Find where the given text appears and provide that cell's center as [x, y] coordinate. 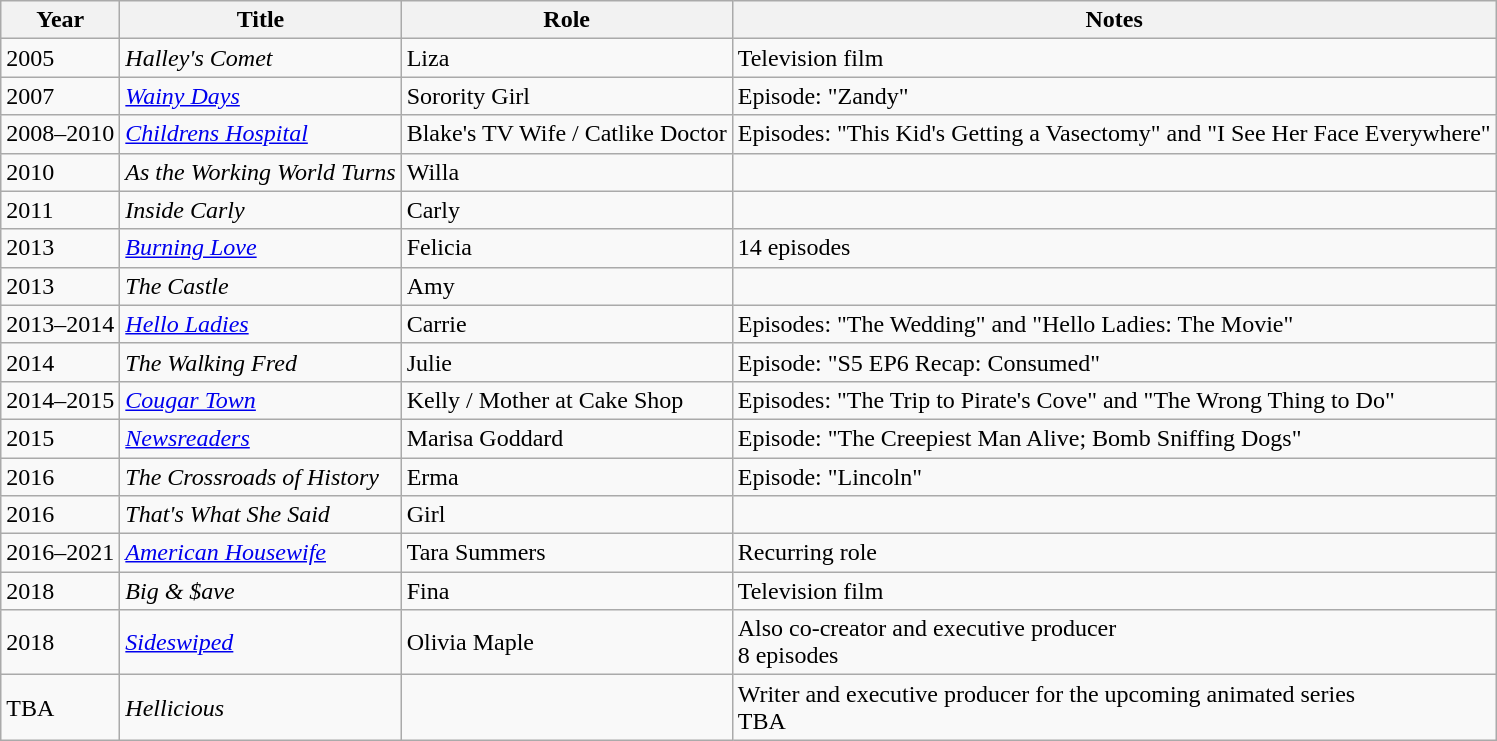
Burning Love [260, 248]
Felicia [566, 248]
2014 [60, 362]
2005 [60, 58]
Liza [566, 58]
Episode: "Zandy" [1114, 96]
Olivia Maple [566, 642]
2008–2010 [60, 134]
Cougar Town [260, 400]
The Castle [260, 286]
2016–2021 [60, 553]
2007 [60, 96]
As the Working World Turns [260, 172]
Recurring role [1114, 553]
2014–2015 [60, 400]
Writer and executive producer for the upcoming animated seriesTBA [1114, 708]
Hellicious [260, 708]
Carly [566, 210]
Episode: "Lincoln" [1114, 477]
Childrens Hospital [260, 134]
Amy [566, 286]
Sideswiped [260, 642]
Erma [566, 477]
Tara Summers [566, 553]
American Housewife [260, 553]
Girl [566, 515]
Marisa Goddard [566, 438]
TBA [60, 708]
Willa [566, 172]
Episodes: "The Trip to Pirate's Cove" and "The Wrong Thing to Do" [1114, 400]
2013–2014 [60, 324]
Inside Carly [260, 210]
Newsreaders [260, 438]
That's What She Said [260, 515]
2015 [60, 438]
Julie [566, 362]
Sorority Girl [566, 96]
2010 [60, 172]
Fina [566, 591]
Big & $ave [260, 591]
Halley's Comet [260, 58]
Episode: "S5 EP6 Recap: Consumed" [1114, 362]
Kelly / Mother at Cake Shop [566, 400]
2011 [60, 210]
Episode: "The Creepiest Man Alive; Bomb Sniffing Dogs" [1114, 438]
Role [566, 20]
Notes [1114, 20]
Episodes: "The Wedding" and "Hello Ladies: The Movie" [1114, 324]
The Walking Fred [260, 362]
Blake's TV Wife / Catlike Doctor [566, 134]
Wainy Days [260, 96]
Carrie [566, 324]
The Crossroads of History [260, 477]
Title [260, 20]
14 episodes [1114, 248]
Episodes: "This Kid's Getting a Vasectomy" and "I See Her Face Everywhere" [1114, 134]
Hello Ladies [260, 324]
Also co-creator and executive producer8 episodes [1114, 642]
Year [60, 20]
